Capture the cell that displays the provided text and extract its (X, Y) central coordinate. 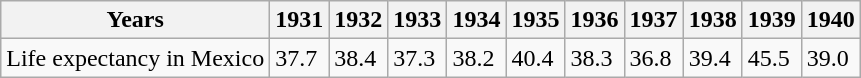
45.5 (772, 58)
38.4 (358, 58)
1933 (418, 20)
1940 (830, 20)
1934 (476, 20)
1935 (536, 20)
1937 (654, 20)
37.3 (418, 58)
1936 (594, 20)
1939 (772, 20)
Years (136, 20)
40.4 (536, 58)
Life expectancy in Mexico (136, 58)
36.8 (654, 58)
37.7 (300, 58)
39.4 (712, 58)
39.0 (830, 58)
1931 (300, 20)
1938 (712, 20)
1932 (358, 20)
38.2 (476, 58)
38.3 (594, 58)
